From the cell containing the given text, extract its center point as (x, y) coordinate. 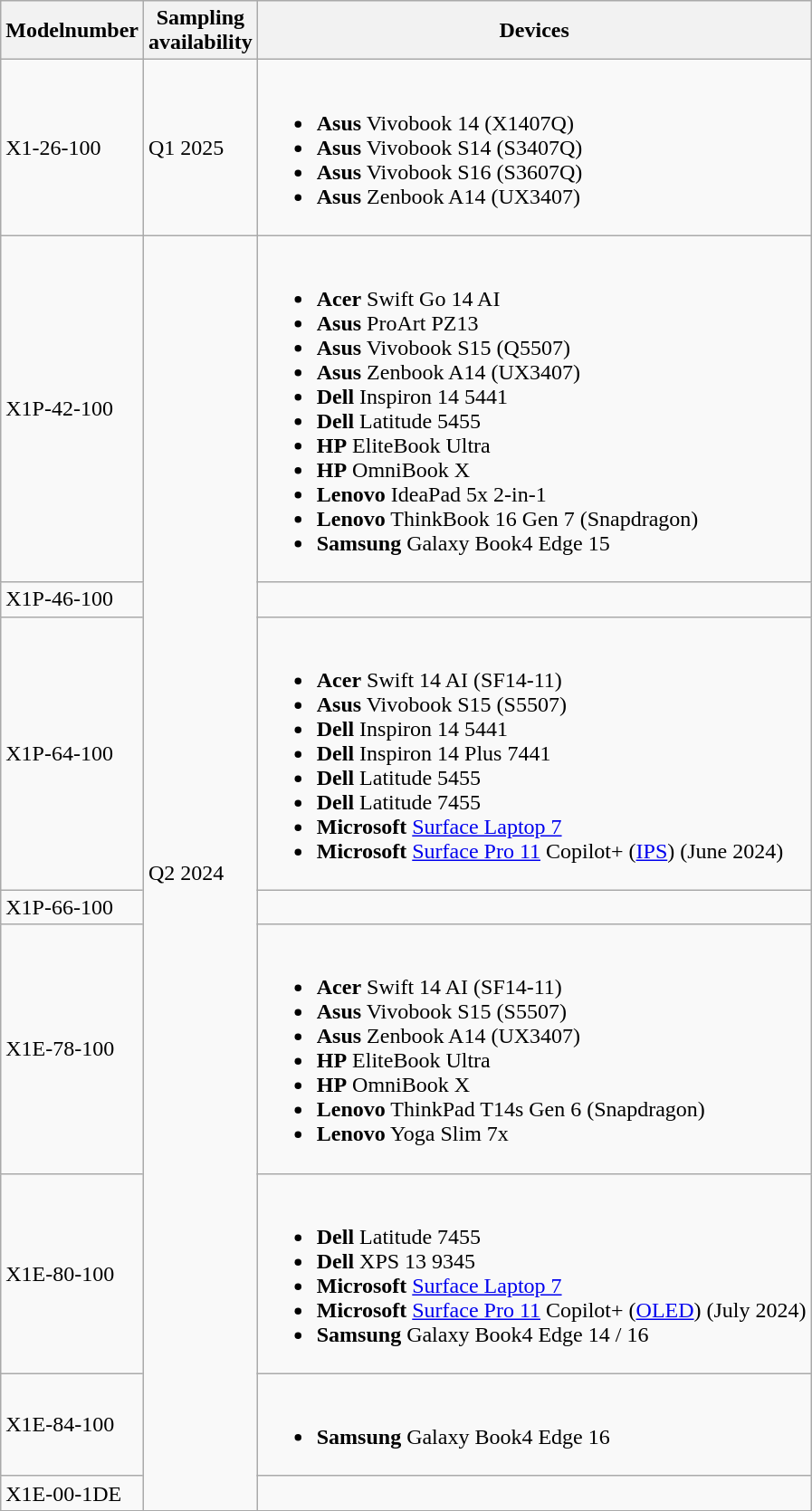
X1P-64-100 (72, 753)
Modelnumber (72, 31)
Samplingavailability (200, 31)
X1E-00-1DE (72, 1493)
Samsung Galaxy Book4 Edge 16 (534, 1425)
X1P-46-100 (72, 599)
X1E-80-100 (72, 1273)
Devices (534, 31)
X1P-42-100 (72, 409)
Asus Vivobook 14 (X1407Q)Asus Vivobook S14 (S3407Q)Asus Vivobook S16 (S3607Q)Asus Zenbook A14 (UX3407) (534, 148)
X1-26-100 (72, 148)
Dell Latitude 7455Dell XPS 13 9345Microsoft Surface Laptop 7Microsoft Surface Pro 11 Copilot+ (OLED) (July 2024)Samsung Galaxy Book4 Edge 14 / 16 (534, 1273)
X1E-84-100 (72, 1425)
Q2 2024 (200, 873)
X1E-78-100 (72, 1048)
Q1 2025 (200, 148)
X1P-66-100 (72, 907)
